Capture the cell that displays the provided text and extract its [X, Y] central coordinate. 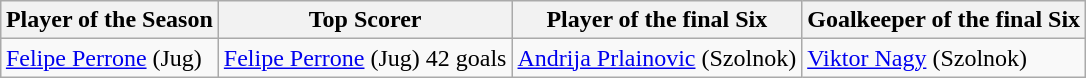
Felipe Perrone (Jug) [109, 58]
Top Scorer [365, 20]
Viktor Nagy (Szolnok) [944, 58]
Player of the final Six [657, 20]
Andrija Prlainovic (Szolnok) [657, 58]
Goalkeeper of the final Six [944, 20]
Player of the Season [109, 20]
Felipe Perrone (Jug) 42 goals [365, 58]
